Output the [x, y] coordinate of the center of the cell containing the given text.  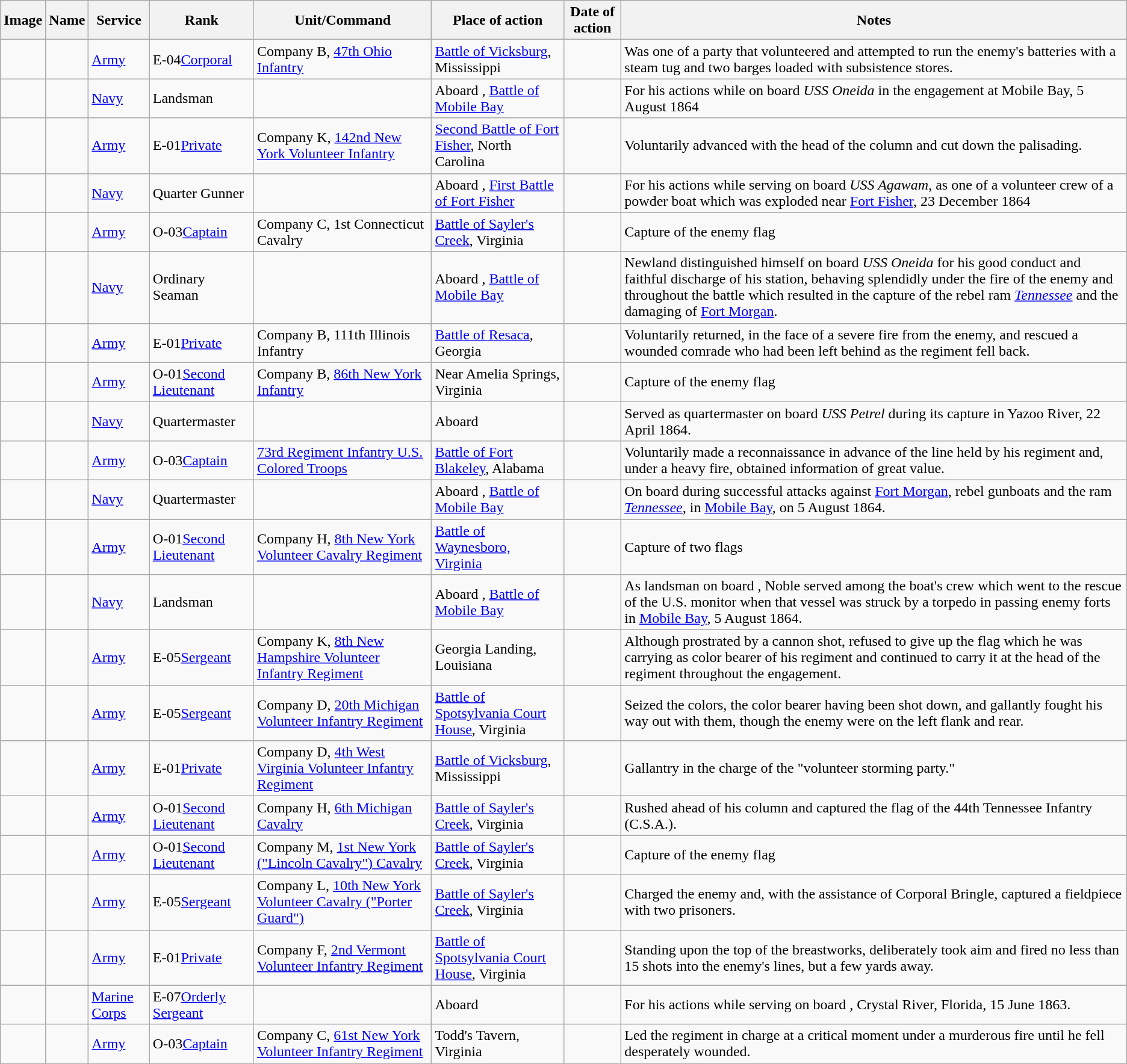
Served as quartermaster on board USS Petrel during its capture in Yazoo River, 22 April 1864. [874, 421]
73rd Regiment Infantry U.S. Colored Troops [343, 460]
Company M, 1st New York ("Lincoln Cavalry") Cavalry [343, 855]
Company B, 47th Ohio Infantry [343, 59]
Company K, 8th New Hampshire Volunteer Infantry Regiment [343, 658]
Company H, 6th Michigan Cavalry [343, 816]
Company C, 61st New York Volunteer Infantry Regiment [343, 1044]
Gallantry in the charge of the "volunteer storming party." [874, 769]
Company D, 20th Michigan Volunteer Infantry Regiment [343, 713]
Company L, 10th New York Volunteer Cavalry ("Porter Guard") [343, 902]
For his actions while on board USS Oneida in the engagement at Mobile Bay, 5 August 1864 [874, 99]
Date of action [592, 20]
Near Amelia Springs, Virginia [497, 382]
Battle of Fort Blakeley, Alabama [497, 460]
Todd's Tavern, Virginia [497, 1044]
Image [23, 20]
Was one of a party that volunteered and attempted to run the enemy's batteries with a steam tug and two barges loaded with subsistence stores. [874, 59]
Service [119, 20]
Standing upon the top of the breastworks, deliberately took aim and fired no less than 15 shots into the enemy's lines, but a few yards away. [874, 957]
Battle of Waynesboro, Virginia [497, 546]
Unit/Command [343, 20]
Company K, 142nd New York Volunteer Infantry [343, 146]
Aboard , First Battle of Fort Fisher [497, 193]
Company F, 2nd Vermont Volunteer Infantry Regiment [343, 957]
Rushed ahead of his column and captured the flag of the 44th Tennessee Infantry (C.S.A.). [874, 816]
Capture of two flags [874, 546]
For his actions while serving on board , Crystal River, Florida, 15 June 1863. [874, 1005]
Ordinary Seaman [201, 288]
Company H, 8th New York Volunteer Cavalry Regiment [343, 546]
For his actions while serving on board USS Agawam, as one of a volunteer crew of a powder boat which was exploded near Fort Fisher, 23 December 1864 [874, 193]
Charged the enemy and, with the assistance of Corporal Bringle, captured a fieldpiece with two prisoners. [874, 902]
Company D, 4th West Virginia Volunteer Infantry Regiment [343, 769]
Notes [874, 20]
Led the regiment in charge at a critical moment under a murderous fire until he fell desperately wounded. [874, 1044]
Voluntarily returned, in the face of a severe fire from the enemy, and rescued a wounded comrade who had been left behind as the regiment fell back. [874, 343]
Name [67, 20]
Second Battle of Fort Fisher, North Carolina [497, 146]
E-07Orderly Sergeant [201, 1005]
Rank [201, 20]
Battle of Resaca, Georgia [497, 343]
Voluntarily made a reconnaissance in advance of the line held by his regiment and, under a heavy fire, obtained information of great value. [874, 460]
Georgia Landing, Louisiana [497, 658]
Quarter Gunner [201, 193]
Company B, 111th Illinois Infantry [343, 343]
Company C, 1st Connecticut Cavalry [343, 232]
Company B, 86th New York Infantry [343, 382]
Place of action [497, 20]
Marine Corps [119, 1005]
On board during successful attacks against Fort Morgan, rebel gunboats and the ram Tennessee, in Mobile Bay, on 5 August 1864. [874, 500]
Voluntarily advanced with the head of the column and cut down the palisading. [874, 146]
E-04Corporal [201, 59]
